Pinpoint the cell where the given text exists, returning its (X, Y) midpoint coordinate. 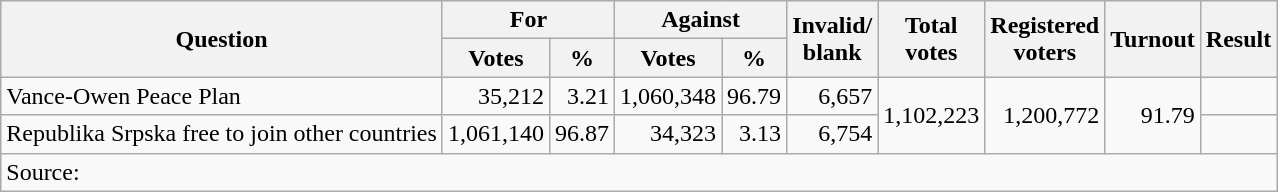
Result (1238, 39)
Registeredvoters (1045, 39)
3.13 (754, 134)
35,212 (496, 96)
1,200,772 (1045, 115)
Turnout (1153, 39)
Question (222, 39)
Totalvotes (932, 39)
1,061,140 (496, 134)
Republika Srpska free to join other countries (222, 134)
91.79 (1153, 115)
Vance-Owen Peace Plan (222, 96)
6,657 (832, 96)
6,754 (832, 134)
Source: (639, 172)
Against (701, 20)
34,323 (668, 134)
1,102,223 (932, 115)
1,060,348 (668, 96)
96.87 (582, 134)
Invalid/blank (832, 39)
96.79 (754, 96)
3.21 (582, 96)
For (528, 20)
